Provide the (X, Y) coordinate of the cell's center where the given text is located.  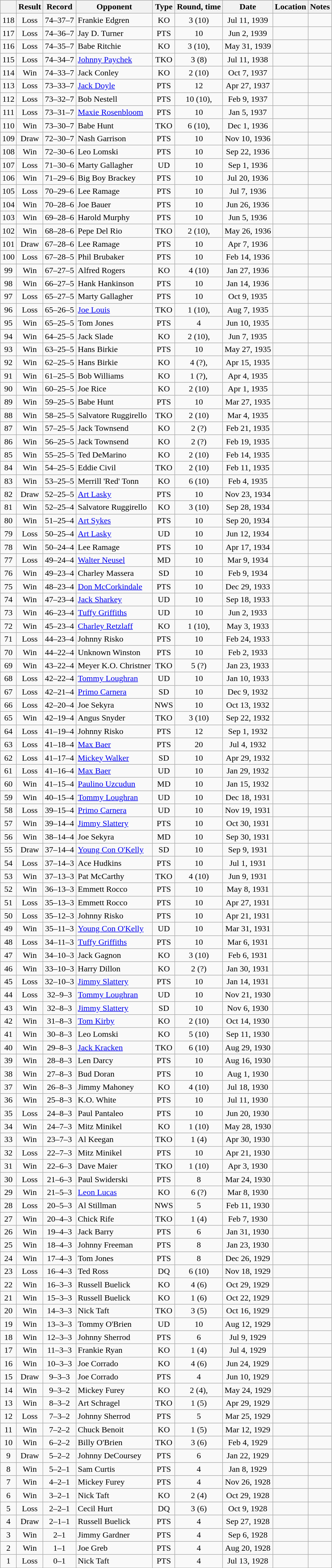
34 (8, 1126)
Ted Ross (114, 1271)
Dec 26, 1929 (248, 1258)
24–8–3 (60, 1113)
28 (8, 1205)
9 (8, 1456)
39 (8, 1061)
43–22–4 (60, 665)
106 (8, 178)
3 (8, 1535)
72–30–6 (60, 152)
52–25–5 (60, 494)
32–9–3 (60, 995)
Jul 7, 1936 (248, 191)
Joe Greb (114, 1548)
58–25–5 (60, 415)
Joe Bauer (114, 205)
Jan 22, 1929 (248, 1456)
Maxie Rosenbloom (114, 112)
1 (?), (199, 375)
74 (8, 600)
23–7–3 (60, 1140)
3–2–1 (60, 1495)
Sep 22, 1932 (248, 718)
Feb 6, 1931 (248, 955)
Babe Ritchie (114, 46)
43 (8, 1008)
Type (164, 7)
Jan 14, 1931 (248, 981)
Dec 18, 1931 (248, 797)
28–8–3 (60, 1061)
73–33–7 (60, 86)
30–8–3 (60, 1034)
24 (8, 1258)
80 (8, 520)
84 (8, 468)
Jun 26, 1936 (248, 205)
14 (8, 1390)
Sep 30, 1931 (248, 837)
102 (8, 231)
Walter Neusel (114, 560)
Jul 4, 1932 (248, 744)
Hank Hankinson (114, 283)
Feb 2, 1933 (248, 652)
16–4–3 (60, 1271)
41–16–4 (60, 771)
32–8–3 (60, 1008)
23 (8, 1271)
Nov 23, 1934 (248, 494)
72 (8, 626)
3 (8) (199, 60)
51–25–4 (60, 520)
34–10–3 (60, 955)
10 (10), (199, 99)
117 (8, 33)
45 (8, 981)
Angus Snyder (114, 718)
16 (8, 1363)
47 (8, 955)
Sep 18, 1933 (248, 600)
Harold Murphy (114, 218)
49–23–4 (60, 573)
40–15–4 (60, 797)
Merrill 'Red' Tonn (114, 481)
17–4–3 (60, 1258)
55 (8, 850)
Apr 29, 1932 (248, 758)
71 (8, 639)
13–3–3 (60, 1324)
118 (8, 20)
15–3–3 (60, 1298)
Jul 4, 1929 (248, 1350)
Feb 11, 1935 (248, 468)
Jan 23, 1933 (248, 665)
67–27–5 (60, 270)
Harry Dillon (114, 968)
98 (8, 283)
Mickey Walker (114, 758)
36 (8, 1100)
Leon Lucas (114, 1192)
Joe Rice (114, 389)
39–14–4 (60, 824)
Joe Louis (114, 310)
74–33–7 (60, 73)
67–28–5 (60, 257)
Jan 23, 1930 (248, 1245)
63–25–5 (60, 349)
41–15–4 (60, 784)
73–32–7 (60, 99)
Jun 20, 1930 (248, 1113)
33–10–3 (60, 968)
Sam Curtis (114, 1469)
6–2–2 (60, 1443)
Oct 7, 1937 (248, 73)
59–25–5 (60, 402)
Nov 18, 1929 (248, 1271)
77 (8, 560)
Dec 1, 1936 (248, 125)
74–36–7 (60, 33)
May 31, 1939 (248, 46)
Sep 28, 1934 (248, 507)
110 (8, 125)
Frankie Edgren (114, 20)
Mar 24, 1930 (248, 1179)
26 (8, 1232)
82 (8, 494)
57–25–5 (60, 428)
21–5–3 (60, 1192)
Apr 4, 1935 (248, 375)
67 (8, 692)
Mar 9, 1934 (248, 560)
Feb 14, 1936 (248, 257)
Ace Hudkins (114, 863)
11 (8, 1430)
Jan 10, 1933 (248, 679)
Frankie Ryan (114, 1350)
25–8–3 (60, 1100)
44–23–4 (60, 639)
7–2–2 (60, 1430)
99 (8, 270)
15 (8, 1377)
13 (8, 1403)
53 (8, 876)
Oct 16, 1929 (248, 1311)
5 (?) (199, 665)
6 (?) (199, 1192)
71–29–6 (60, 178)
Jan 8, 1929 (248, 1469)
Jun 2, 1939 (248, 33)
Jan 15, 1932 (248, 784)
36–13–3 (60, 889)
81 (8, 507)
0–1 (60, 1561)
Jun 10, 1935 (248, 323)
1 (8, 1561)
48–23–4 (60, 587)
Don McCorkindale (114, 587)
40 (8, 1048)
Mar 8, 1930 (248, 1192)
66 (8, 705)
Eddie Civil (114, 468)
64–25–5 (60, 336)
73–31–7 (60, 112)
90 (8, 389)
Ted DeMarino (114, 455)
20–4–3 (60, 1218)
Jack Slade (114, 336)
86 (8, 442)
Big Boy Brackey (114, 178)
Johnny DeCoursey (114, 1456)
68–28–6 (60, 231)
73–30–7 (60, 125)
24–7–3 (60, 1126)
Oct 13, 1932 (248, 705)
4 (?), (199, 362)
Meyer K.O. Christner (114, 665)
May 28, 1930 (248, 1126)
38 (8, 1074)
Dec 9, 1932 (248, 692)
55–25–5 (60, 455)
Jul 11, 1938 (248, 60)
25 (8, 1245)
27 (8, 1218)
Location (290, 7)
107 (8, 165)
37 (8, 1087)
116 (8, 46)
4–2–1 (60, 1482)
Apr 30, 1930 (248, 1140)
35–12–3 (60, 916)
Jun 12, 1934 (248, 534)
33 (8, 1140)
78 (8, 547)
96 (8, 310)
5–2–2 (60, 1456)
41 (8, 1034)
Jun 9, 1931 (248, 876)
Aug 1, 1930 (248, 1074)
5–2–1 (60, 1469)
Jun 7, 1935 (248, 336)
62 (8, 758)
111 (8, 112)
Jul 11, 1939 (248, 20)
70 (8, 652)
Mar 31, 1931 (248, 929)
76 (8, 573)
21 (8, 1298)
Aug 20, 1928 (248, 1548)
38–14–4 (60, 837)
Mar 4, 1935 (248, 415)
49–24–4 (60, 560)
Tom Kirby (114, 1021)
Jul 13, 1928 (248, 1561)
Nov 10, 1936 (248, 138)
93 (8, 349)
Feb 21, 1935 (248, 428)
67–28–6 (60, 244)
Jack Doyle (114, 86)
K.O. White (114, 1100)
29 (8, 1192)
Jul 11, 1930 (248, 1100)
Jan 31, 1930 (248, 1232)
50–25–4 (60, 534)
54–25–5 (60, 468)
Round, time (199, 7)
Apr 17, 1934 (248, 547)
30 (8, 1179)
89 (8, 402)
10–3–3 (60, 1363)
Charley Massera (114, 573)
69–28–6 (60, 218)
Cecil Hurt (114, 1508)
Apr 27, 1937 (248, 86)
Unknown Winston (114, 652)
74–34–7 (60, 60)
32 (8, 1153)
Art Schragel (114, 1403)
Johnny Freeman (114, 1245)
26–8–3 (60, 1087)
35–11–3 (60, 929)
17 (8, 1350)
85 (8, 455)
Mar 25, 1929 (248, 1416)
74–37–7 (60, 20)
47–23–4 (60, 600)
Feb 9, 1937 (248, 99)
Paul Swiderski (114, 1179)
3 (10), (199, 46)
Jan 30, 1931 (248, 968)
Nov 19, 1931 (248, 810)
62–25–5 (60, 362)
56 (8, 837)
16–3–3 (60, 1285)
42–21–4 (60, 692)
115 (8, 60)
41–18–4 (60, 744)
Nov 6, 1930 (248, 1008)
Feb 4, 1929 (248, 1443)
57 (8, 824)
70–28–6 (60, 205)
Bob Williams (114, 375)
20–5–3 (60, 1205)
8–3–2 (60, 1403)
Apr 29, 1929 (248, 1403)
Apr 21, 1930 (248, 1153)
56–25–5 (60, 442)
Jul 1, 1931 (248, 863)
Apr 3, 1930 (248, 1166)
Feb 14, 1935 (248, 455)
50 (8, 916)
18–4–3 (60, 1245)
46 (8, 968)
Apr 7, 1936 (248, 244)
Tommy O'Brien (114, 1324)
Phil Brubaker (114, 257)
Johnny Paychek (114, 60)
31–8–3 (60, 1021)
59 (8, 797)
87 (8, 428)
Jan 14, 1936 (248, 283)
6 (10), (199, 125)
Feb 9, 1934 (248, 573)
39–15–4 (60, 810)
74–35–7 (60, 46)
65 (8, 718)
Pat McCarthy (114, 876)
101 (8, 244)
109 (8, 138)
Mar 6, 1931 (248, 942)
61–25–5 (60, 375)
Nov 21, 1930 (248, 995)
Notes (320, 7)
Jan 29, 1932 (248, 771)
46–23–4 (60, 613)
9–3–2 (60, 1390)
Feb 19, 1935 (248, 442)
32–10–3 (60, 981)
Feb 24, 1933 (248, 639)
95 (8, 323)
68 (8, 679)
Jun 24, 1929 (248, 1363)
42–22–4 (60, 679)
Jack Barry (114, 1232)
Aug 12, 1929 (248, 1324)
31 (8, 1166)
50–24–4 (60, 547)
Jack Sharkey (114, 600)
Chick Rife (114, 1218)
Jul 9, 1929 (248, 1337)
Feb 7, 1930 (248, 1218)
35 (8, 1113)
Aug 29, 1930 (248, 1048)
52–25–4 (60, 507)
19 (8, 1324)
Sep 11, 1930 (248, 1034)
Al Stillman (114, 1205)
Record (60, 7)
Bob Nestell (114, 99)
79 (8, 534)
61 (8, 771)
Dave Maier (114, 1166)
Aug 16, 1930 (248, 1061)
Sep 6, 1928 (248, 1535)
54 (8, 863)
Result (30, 7)
105 (8, 191)
71–30–6 (60, 165)
34–11–3 (60, 942)
103 (8, 218)
Aug 7, 1935 (248, 310)
Sep 20, 1934 (248, 520)
72–30–7 (60, 138)
May 27, 1935 (248, 349)
Len Darcy (114, 1061)
22–6–3 (60, 1166)
Dec 29, 1933 (248, 587)
42–20–4 (60, 705)
Sep 1, 1936 (248, 165)
Jack Conley (114, 73)
63 (8, 744)
Sep 1, 1932 (248, 731)
69 (8, 665)
Apr 15, 1935 (248, 362)
65–25–5 (60, 323)
92 (8, 362)
Bud Doran (114, 1074)
7 (8, 1482)
Oct 22, 1929 (248, 1298)
42 (8, 1021)
97 (8, 297)
Feb 4, 1935 (248, 481)
Oct 29, 1928 (248, 1495)
100 (8, 257)
Jan 5, 1937 (248, 112)
35–13–3 (60, 903)
64 (8, 731)
Nash Garrison (114, 138)
44 (8, 995)
52 (8, 889)
29–8–3 (60, 1048)
May 26, 1936 (248, 231)
Jay D. Turner (114, 33)
73 (8, 613)
Jack Kracken (114, 1048)
Alfred Rogers (114, 270)
65–27–5 (60, 297)
Jul 20, 1936 (248, 178)
49 (8, 929)
58 (8, 810)
51 (8, 903)
May 3, 1933 (248, 626)
Chuck Benoit (114, 1430)
Opponent (114, 7)
Jimmy Gardner (114, 1535)
Jul 18, 1930 (248, 1087)
Jack Gagnon (114, 955)
Jan 27, 1936 (248, 270)
Sep 22, 1936 (248, 152)
91 (8, 375)
48 (8, 942)
2–1 (60, 1535)
Nov 26, 1928 (248, 1482)
44–22–4 (60, 652)
Sep 27, 1928 (248, 1522)
83 (8, 481)
37–14–4 (60, 850)
112 (8, 99)
Billy O'Brien (114, 1443)
Oct 29, 1929 (248, 1285)
42–19–4 (60, 718)
3 (5) (199, 1311)
Oct 14, 1930 (248, 1021)
2 (4), (199, 1390)
May 24, 1929 (248, 1390)
May 8, 1931 (248, 889)
21–6–3 (60, 1179)
114 (8, 73)
Jimmy Mahoney (114, 1087)
Mar 27, 1935 (248, 402)
Mar 12, 1929 (248, 1430)
108 (8, 152)
Oct 30, 1931 (248, 824)
Sep 9, 1931 (248, 850)
Apr 21, 1931 (248, 916)
2 (4) (199, 1495)
Jun 2, 1933 (248, 613)
104 (8, 205)
94 (8, 336)
1 (6) (199, 1298)
Al Keegan (114, 1140)
Jun 10, 1929 (248, 1377)
70–29–6 (60, 191)
11–3–3 (60, 1350)
2–2–1 (60, 1508)
Jun 5, 1936 (248, 218)
Feb 11, 1930 (248, 1205)
19–4–3 (60, 1232)
41–19–4 (60, 731)
Paul Pantaleo (114, 1113)
113 (8, 86)
60–25–5 (60, 389)
14–3–3 (60, 1311)
45–23–4 (60, 626)
Paulino Uzcudun (114, 784)
Charley Retzlaff (114, 626)
66–27–5 (60, 283)
Apr 27, 1931 (248, 903)
1–1 (60, 1548)
Date (248, 7)
41–17–4 (60, 758)
65–26–5 (60, 310)
53–25–5 (60, 481)
88 (8, 415)
Apr 1, 1935 (248, 389)
75 (8, 587)
22–7–3 (60, 1153)
37–13–3 (60, 876)
22 (8, 1285)
Art Sykes (114, 520)
Oct 9, 1935 (248, 297)
5 (10) (199, 1034)
12–3–3 (60, 1337)
18 (8, 1337)
2 (8, 1548)
60 (8, 784)
27–8–3 (60, 1074)
2–1–1 (60, 1522)
7–3–2 (60, 1416)
37–14–3 (60, 863)
Oct 9, 1928 (248, 1508)
9–3–3 (60, 1377)
Pepe Del Rio (114, 231)
